Identify which cell holds the provided text, then report its (x, y) central coordinate. 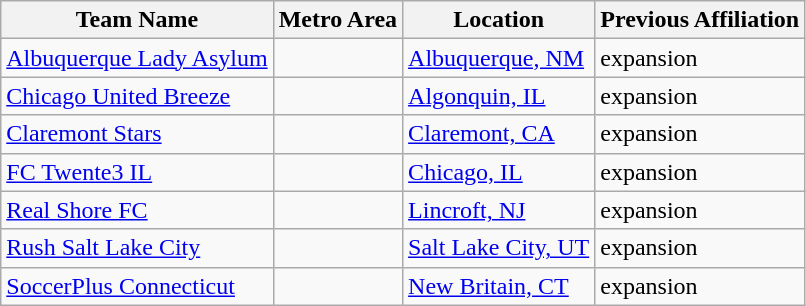
Algonquin, IL (499, 96)
Salt Lake City, UT (499, 248)
Metro Area (338, 20)
Lincroft, NJ (499, 210)
Albuquerque, NM (499, 58)
FC Twente3 IL (137, 172)
Real Shore FC (137, 210)
SoccerPlus Connecticut (137, 286)
Team Name (137, 20)
New Britain, CT (499, 286)
Previous Affiliation (700, 20)
Chicago, IL (499, 172)
Location (499, 20)
Rush Salt Lake City (137, 248)
Albuquerque Lady Asylum (137, 58)
Claremont, CA (499, 134)
Claremont Stars (137, 134)
Chicago United Breeze (137, 96)
